Return (X, Y) of the center of cell containing provided text 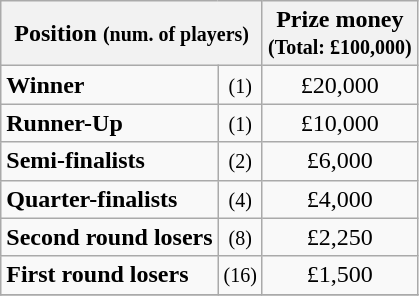
Runner-Up (110, 123)
£2,250 (340, 237)
(4) (240, 199)
(2) (240, 161)
£20,000 (340, 85)
Winner (110, 85)
£1,500 (340, 275)
(16) (240, 275)
Second round losers (110, 237)
£10,000 (340, 123)
£4,000 (340, 199)
(8) (240, 237)
First round losers (110, 275)
Prize money(Total: £100,000) (340, 34)
Position (num. of players) (132, 34)
Semi-finalists (110, 161)
Quarter-finalists (110, 199)
£6,000 (340, 161)
